For the text-containing cell, return its midpoint in (X, Y) coordinate format. 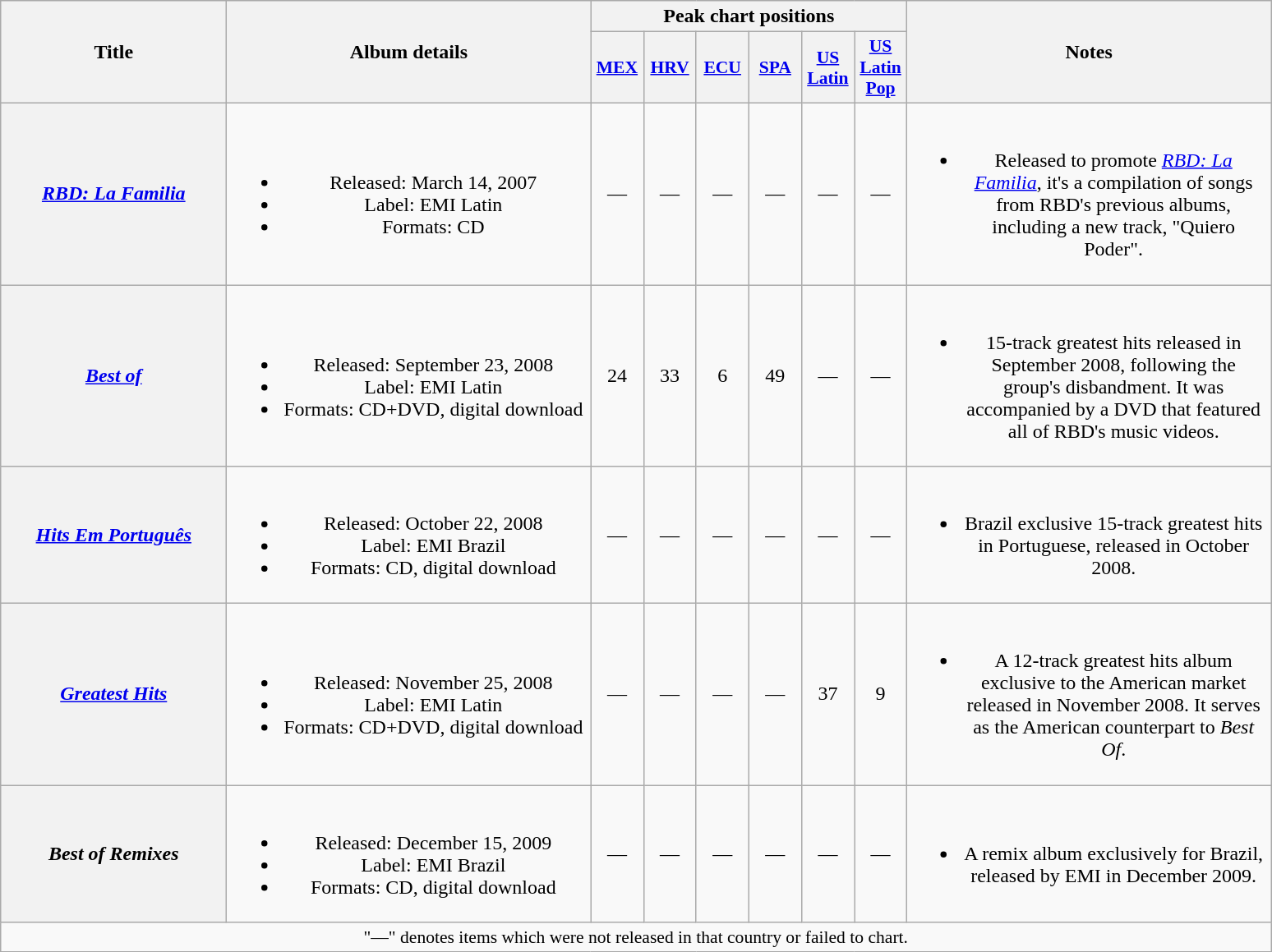
Best of (113, 375)
USLatin (827, 67)
Released: November 25, 2008Label: EMI LatinFormats: CD+DVD, digital download (409, 695)
Notes (1090, 53)
"—" denotes items which were not released in that country or failed to chart. (636, 937)
Hits Em Português (113, 536)
Released: September 23, 2008Label: EMI LatinFormats: CD+DVD, digital download (409, 375)
A remix album exclusively for Brazil, released by EMI in December 2009. (1090, 854)
Best of Remixes (113, 854)
Released: March 14, 2007Label: EMI LatinFormats: CD (409, 194)
USLatinPop (881, 67)
SPA (775, 67)
RBD: La Familia (113, 194)
49 (775, 375)
Released: December 15, 2009Label: EMI BrazilFormats: CD, digital download (409, 854)
A 12-track greatest hits album exclusive to the American market released in November 2008. It serves as the American counterpart to Best Of. (1090, 695)
33 (670, 375)
MEX (617, 67)
Greatest Hits (113, 695)
Released to promote RBD: La Familia, it's a compilation of songs from RBD's previous albums, including a new track, "Quiero Poder". (1090, 194)
HRV (670, 67)
Brazil exclusive 15-track greatest hits in Portuguese, released in October 2008. (1090, 536)
Released: October 22, 2008Label: EMI BrazilFormats: CD, digital download (409, 536)
6 (722, 375)
9 (881, 695)
ECU (722, 67)
24 (617, 375)
Peak chart positions (749, 16)
Title (113, 53)
37 (827, 695)
Album details (409, 53)
